Detect which cell encompasses the target text, then output its (X, Y) center coordinate. 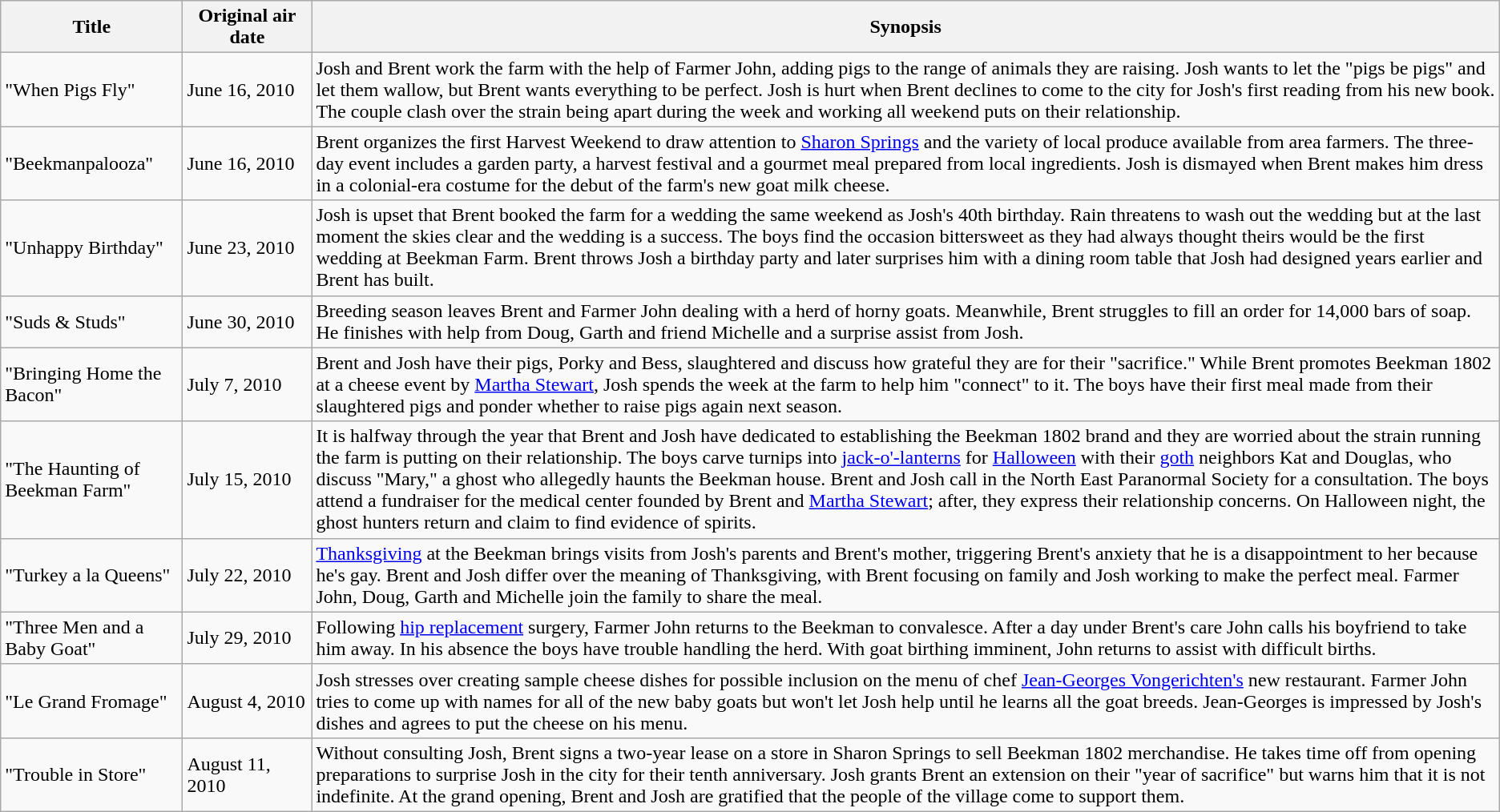
July 29, 2010 (247, 637)
August 4, 2010 (247, 701)
"Le Grand Fromage" (91, 701)
"Suds & Studs" (91, 322)
July 7, 2010 (247, 384)
"The Haunting of Beekman Farm" (91, 480)
"Beekmanpalooza" (91, 163)
August 11, 2010 (247, 774)
June 30, 2010 (247, 322)
"When Pigs Fly" (91, 90)
July 22, 2010 (247, 575)
June 23, 2010 (247, 248)
"Trouble in Store" (91, 774)
Original air date (247, 27)
Title (91, 27)
"Unhappy Birthday" (91, 248)
Synopsis (905, 27)
"Bringing Home the Bacon" (91, 384)
July 15, 2010 (247, 480)
"Three Men and a Baby Goat" (91, 637)
"Turkey a la Queens" (91, 575)
